Determine the (x, y) coordinate at the center of the cell enclosing the given text.  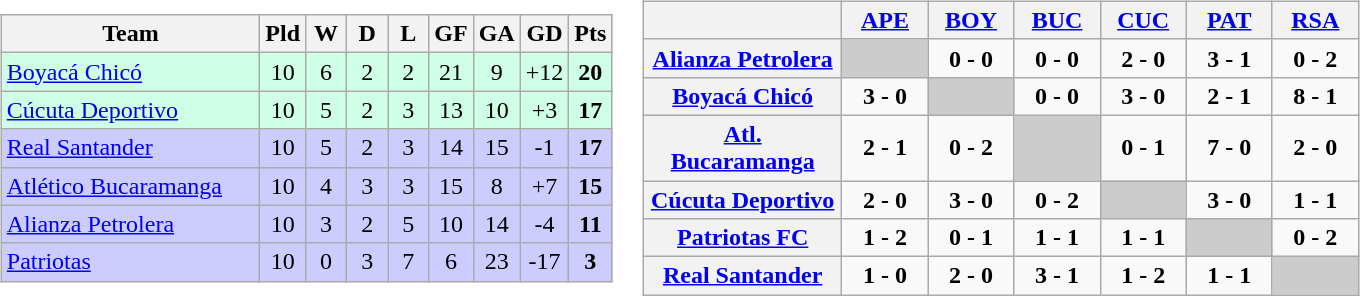
W (326, 34)
Pld (283, 34)
RSA (1315, 20)
APE (885, 20)
-17 (544, 262)
23 (496, 262)
GA (496, 34)
0 (326, 262)
13 (451, 110)
1 - 0 (885, 276)
7 - 0 (1229, 148)
-1 (544, 148)
7 (408, 262)
PAT (1229, 20)
11 (590, 224)
Pts (590, 34)
GF (451, 34)
Atl. Bucaramanga (742, 148)
Atlético Bucaramanga (130, 186)
CUC (1143, 20)
+3 (544, 110)
21 (451, 72)
20 (590, 72)
9 (496, 72)
Patriotas FC (742, 238)
-4 (544, 224)
D (368, 34)
Team (130, 34)
+7 (544, 186)
GD (544, 34)
L (408, 34)
8 - 1 (1315, 96)
+12 (544, 72)
BOY (971, 20)
Patriotas (130, 262)
8 (496, 186)
BUC (1057, 20)
4 (326, 186)
